Return [X, Y] of the center of cell containing provided text 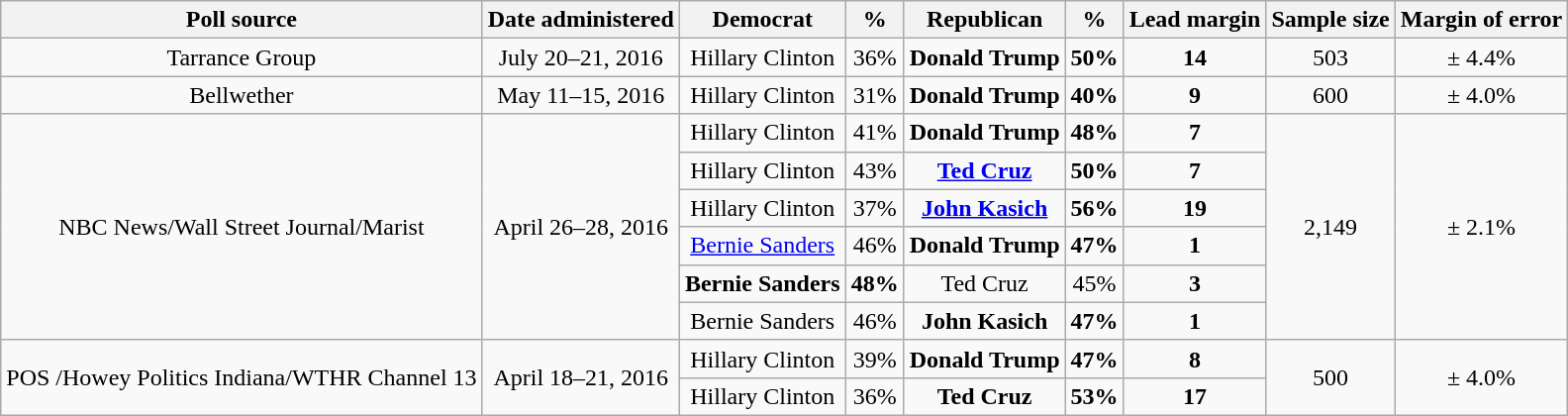
19 [1195, 208]
503 [1330, 57]
± 2.1% [1481, 227]
Margin of error [1481, 20]
14 [1195, 57]
Tarrance Group [242, 57]
July 20–21, 2016 [580, 57]
17 [1195, 396]
Bellwether [242, 95]
Republican [984, 20]
± 4.4% [1481, 57]
41% [875, 133]
NBC News/Wall Street Journal/Marist [242, 227]
8 [1195, 359]
37% [875, 208]
600 [1330, 95]
43% [875, 170]
56% [1095, 208]
45% [1095, 283]
Democrat [762, 20]
April 26–28, 2016 [580, 227]
POS /Howey Politics Indiana/WTHR Channel 13 [242, 377]
Lead margin [1195, 20]
53% [1095, 396]
May 11–15, 2016 [580, 95]
39% [875, 359]
31% [875, 95]
Date administered [580, 20]
Poll source [242, 20]
500 [1330, 377]
April 18–21, 2016 [580, 377]
3 [1195, 283]
2,149 [1330, 227]
Sample size [1330, 20]
9 [1195, 95]
40% [1095, 95]
